Determine the (X, Y) coordinate at the center of the cell enclosing the given text.  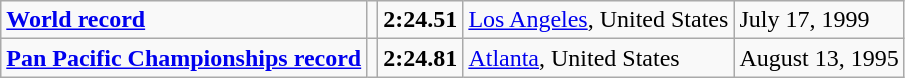
2:24.81 (420, 58)
2:24.51 (420, 20)
Pan Pacific Championships record (184, 58)
Atlanta, United States (598, 58)
Los Angeles, United States (598, 20)
World record (184, 20)
July 17, 1999 (819, 20)
August 13, 1995 (819, 58)
